Identify which cell holds the provided text, then report its [X, Y] central coordinate. 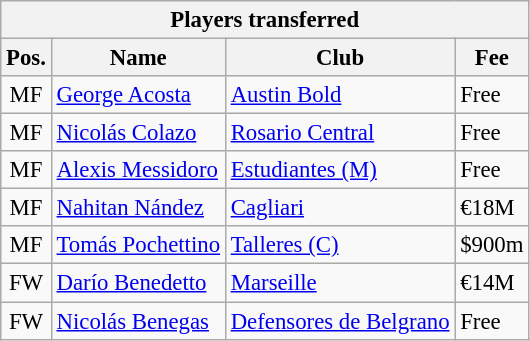
Alexis Messidoro [138, 170]
Players transferred [265, 20]
Rosario Central [340, 133]
Defensores de Belgrano [340, 321]
Name [138, 58]
Nahitan Nández [138, 208]
Tomás Pochettino [138, 245]
Nicolás Benegas [138, 321]
Estudiantes (M) [340, 170]
George Acosta [138, 95]
Austin Bold [340, 95]
Marseille [340, 283]
€18M [492, 208]
$900m [492, 245]
Pos. [26, 58]
Nicolás Colazo [138, 133]
Talleres (C) [340, 245]
Fee [492, 58]
Darío Benedetto [138, 283]
€14M [492, 283]
Cagliari [340, 208]
Club [340, 58]
